Find where the given text appears and provide that cell's center as [X, Y] coordinate. 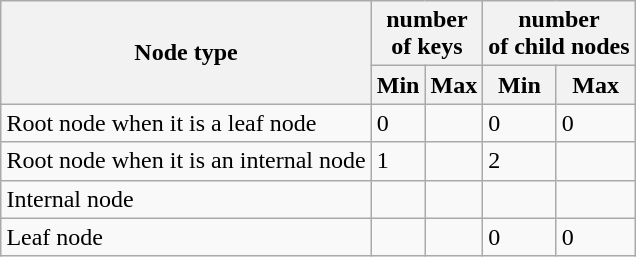
Root node when it is an internal node [186, 161]
Leaf node [186, 237]
1 [398, 161]
number of child nodes [559, 34]
number of keys [426, 34]
2 [520, 161]
Root node when it is a leaf node [186, 123]
Node type [186, 52]
Internal node [186, 199]
